Extract the (x, y) coordinate from the center of the cell holding the provided text.  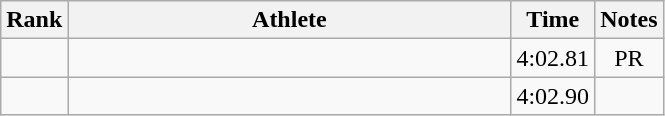
Rank (34, 20)
PR (629, 58)
Time (553, 20)
Notes (629, 20)
4:02.81 (553, 58)
Athlete (290, 20)
4:02.90 (553, 96)
